Scan for the cell matching the given text and deliver its (X, Y) coordinate at center. 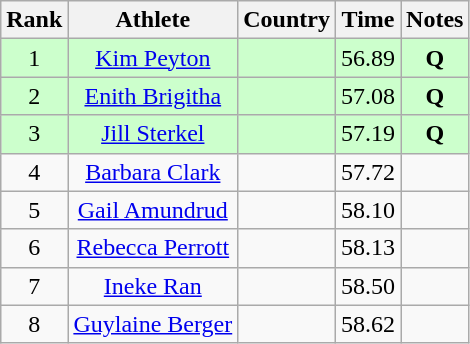
4 (34, 172)
Notes (435, 20)
Enith Brigitha (153, 96)
Country (287, 20)
57.72 (368, 172)
5 (34, 210)
Gail Amundrud (153, 210)
2 (34, 96)
6 (34, 248)
8 (34, 324)
Time (368, 20)
1 (34, 58)
57.08 (368, 96)
Barbara Clark (153, 172)
Kim Peyton (153, 58)
58.50 (368, 286)
58.10 (368, 210)
7 (34, 286)
57.19 (368, 134)
Rank (34, 20)
58.13 (368, 248)
Rebecca Perrott (153, 248)
Guylaine Berger (153, 324)
58.62 (368, 324)
Ineke Ran (153, 286)
3 (34, 134)
56.89 (368, 58)
Jill Sterkel (153, 134)
Athlete (153, 20)
